Capture the cell that displays the provided text and extract its [X, Y] central coordinate. 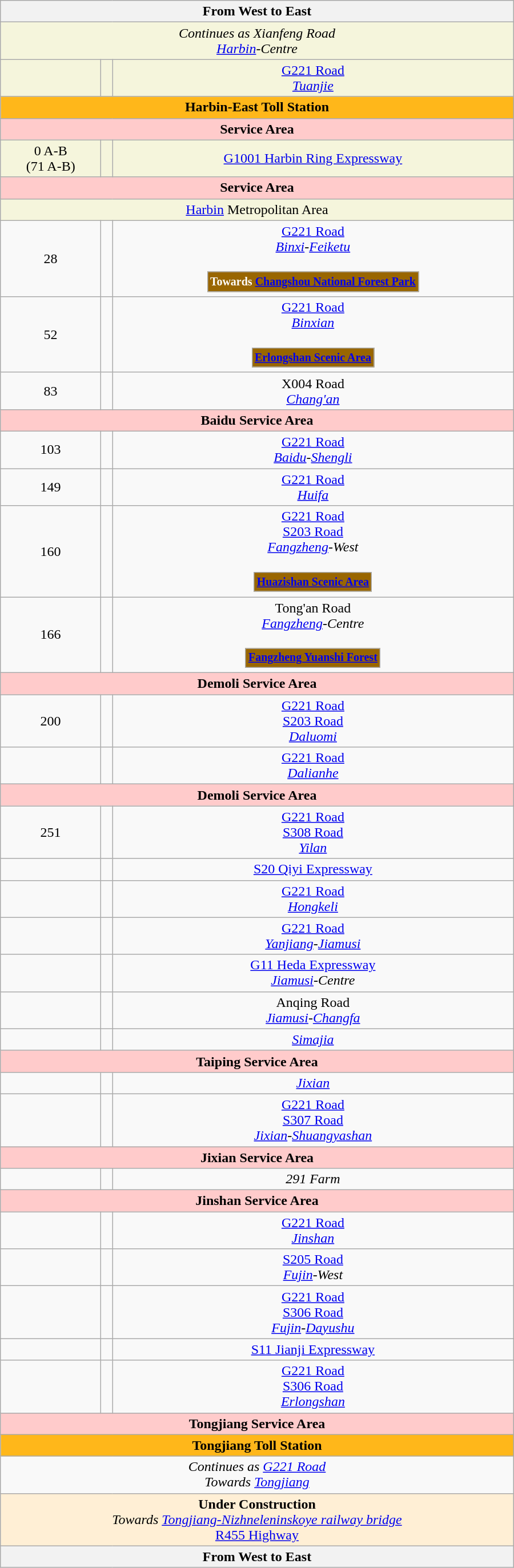
52 [51, 334]
G221 RoadYanjiang-Jiamusi [313, 936]
Simajia [313, 1039]
G1001 Harbin Ring Expressway [313, 159]
G221 Road S308 RoadYilan [313, 832]
G221 RoadTuanjie [313, 78]
149 [51, 486]
Harbin Metropolitan Area [257, 209]
G221 RoadBinxi-Feiketu Towards Changshou National Forest Park [313, 258]
G221 Road S306 RoadFujin-Dayushu [313, 1312]
G221 Road S203 RoadDaluomi [313, 721]
0 A-B(71 A-B) [51, 159]
291 Farm [313, 1179]
Jixian [313, 1083]
Fangzheng Yuanshi Forest [313, 658]
G221 RoadBinxian Erlongshan Scenic Area [313, 334]
Anqing RoadJiamusi-Changfa [313, 1010]
S20 Qiyi Expressway [313, 869]
G11 Heda ExpresswayJiamusi-Centre [313, 973]
83 [51, 390]
Baidu Service Area [257, 420]
G221 RoadJinshan [313, 1231]
166 [51, 635]
Huazishan Scenic Area [313, 582]
Jinshan Service Area [257, 1201]
Tong'an RoadFangzheng-Centre Fangzheng Yuanshi Forest [313, 635]
Under Construction Towards Tongjiang-Nizhneleninskoye railway bridge R455 Highway [257, 1519]
Harbin-East Toll Station [257, 107]
Taiping Service Area [257, 1061]
S11 Jianji Expressway [313, 1349]
G221 RoadHuifa [313, 486]
Continues as G221 RoadTowards Tongjiang [257, 1475]
G221 Road S306 RoadErlongshan [313, 1386]
X004 RoadChang'an [313, 390]
Erlongshan Scenic Area [313, 357]
G221 Road S203 RoadFangzheng-West Huazishan Scenic Area [313, 551]
251 [51, 832]
200 [51, 721]
Towards Changshou National Forest Park [313, 282]
Tongjiang Service Area [257, 1424]
Jixian Service Area [257, 1157]
G221 RoadDalianhe [313, 766]
G221 RoadHongkeli [313, 898]
Continues as Xianfeng RoadHarbin-Centre [257, 41]
G221 RoadBaidu-Shengli [313, 450]
103 [51, 450]
160 [51, 551]
Tongjiang Toll Station [257, 1445]
28 [51, 258]
G221 Road S307 RoadJixian-Shuangyashan [313, 1120]
S205 RoadFujin-West [313, 1267]
